Extract the [X, Y] coordinate from the center of the cell holding the provided text.  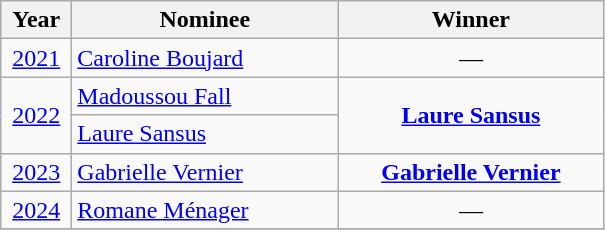
Nominee [205, 20]
Winner [471, 20]
2021 [36, 58]
Caroline Boujard [205, 58]
Romane Ménager [205, 210]
2023 [36, 172]
2022 [36, 115]
2024 [36, 210]
Year [36, 20]
Madoussou Fall [205, 96]
